Detect which cell encompasses the target text, then output its (X, Y) center coordinate. 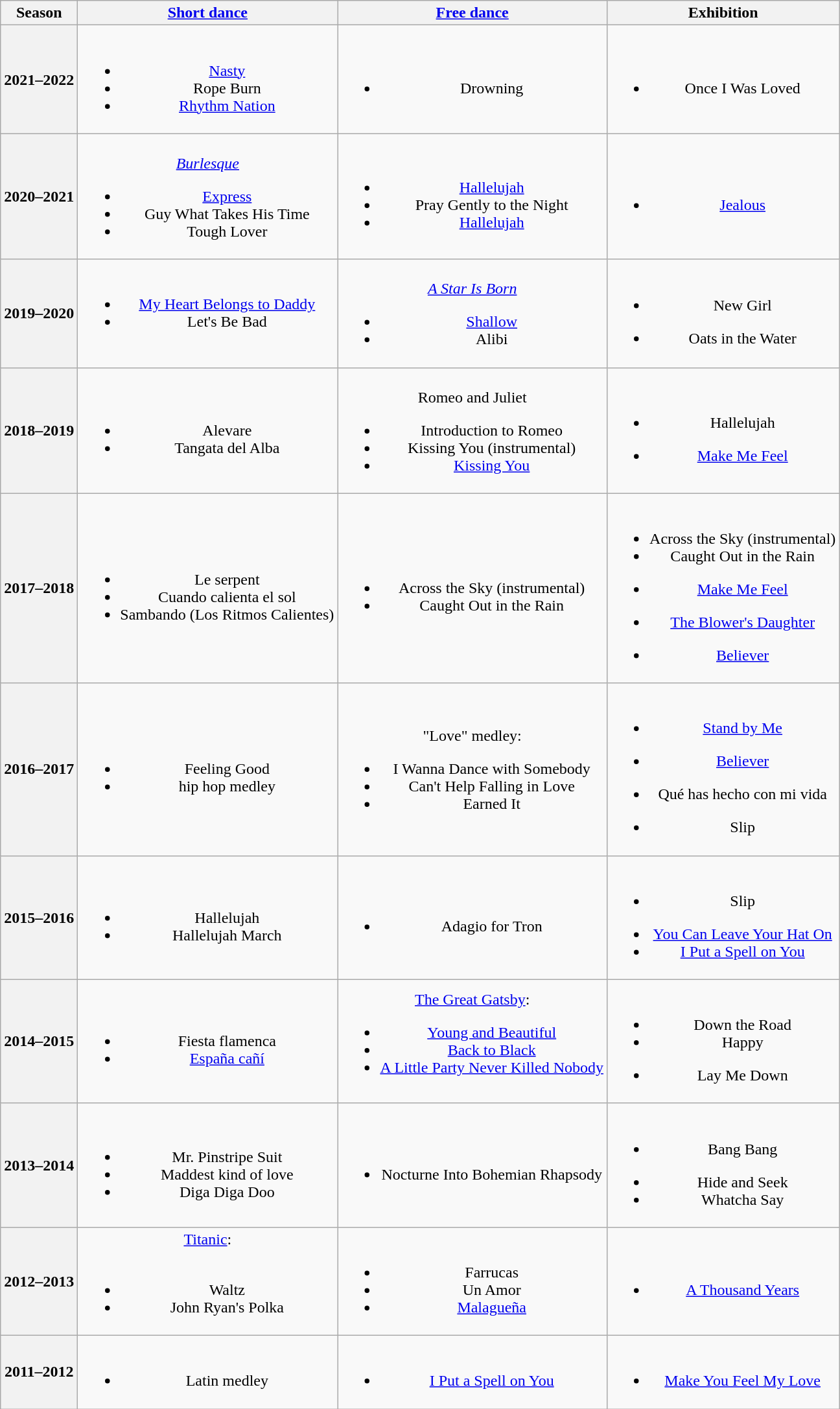
Alevare Tangata del Alba (207, 430)
Make You Feel My Love (723, 1371)
2014–2015 (39, 1041)
My Heart Belongs to Daddy Let's Be Bad (207, 314)
Mr. Pinstripe SuitMaddest kind of loveDiga Diga Doo (207, 1165)
Jealous (723, 196)
I Put a Spell on You (472, 1371)
Adagio for Tron (472, 918)
2013–2014 (39, 1165)
2017–2018 (39, 588)
SlipYou Can Leave Your Hat OnI Put a Spell on You (723, 918)
BurlesqueExpressGuy What Takes His TimeTough Lover (207, 196)
HallelujahMake Me Feel (723, 430)
Hallelujah Hallelujah March (207, 918)
Free dance (472, 13)
A Thousand Years (723, 1281)
Romeo and JulietIntroduction to Romeo Kissing You (instrumental) Kissing You (472, 430)
2021–2022 (39, 79)
Down the RoadHappyLay Me Down (723, 1041)
2015–2016 (39, 918)
Nasty Rope Burn Rhythm Nation (207, 79)
2020–2021 (39, 196)
Latin medley (207, 1371)
Drowning (472, 79)
2011–2012 (39, 1371)
Hallelujah Pray Gently to the Night Hallelujah (472, 196)
"Love" medley:I Wanna Dance with SomebodyCan't Help Falling in LoveEarned It (472, 769)
Exhibition (723, 13)
Bang BangHide and SeekWhatcha Say (723, 1165)
Stand by MeBelieverQué has hecho con mi vidaSlip (723, 769)
Le serpent Cuando calienta el sol Sambando (Los Ritmos Calientes) (207, 588)
The Great Gatsby:Young and BeautifulBack to BlackA Little Party Never Killed Nobody (472, 1041)
Short dance (207, 13)
Season (39, 13)
New Girl Oats in the Water (723, 314)
Titanic:WaltzJohn Ryan's Polka (207, 1281)
Across the Sky (instrumental) Caught Out in the Rain Make Me Feel The Blower's DaughterBeliever (723, 588)
Fiesta flamenca España cañí (207, 1041)
Nocturne Into Bohemian Rhapsody (472, 1165)
Feeling Good hip hop medley (207, 769)
2019–2020 (39, 314)
2018–2019 (39, 430)
Across the Sky (instrumental)Caught Out in the Rain (472, 588)
Once I Was Loved (723, 79)
2012–2013 (39, 1281)
2016–2017 (39, 769)
FarrucasUn AmorMalagueña (472, 1281)
A Star Is BornShallow Alibi (472, 314)
